For the text-containing cell, return its midpoint in (X, Y) coordinate format. 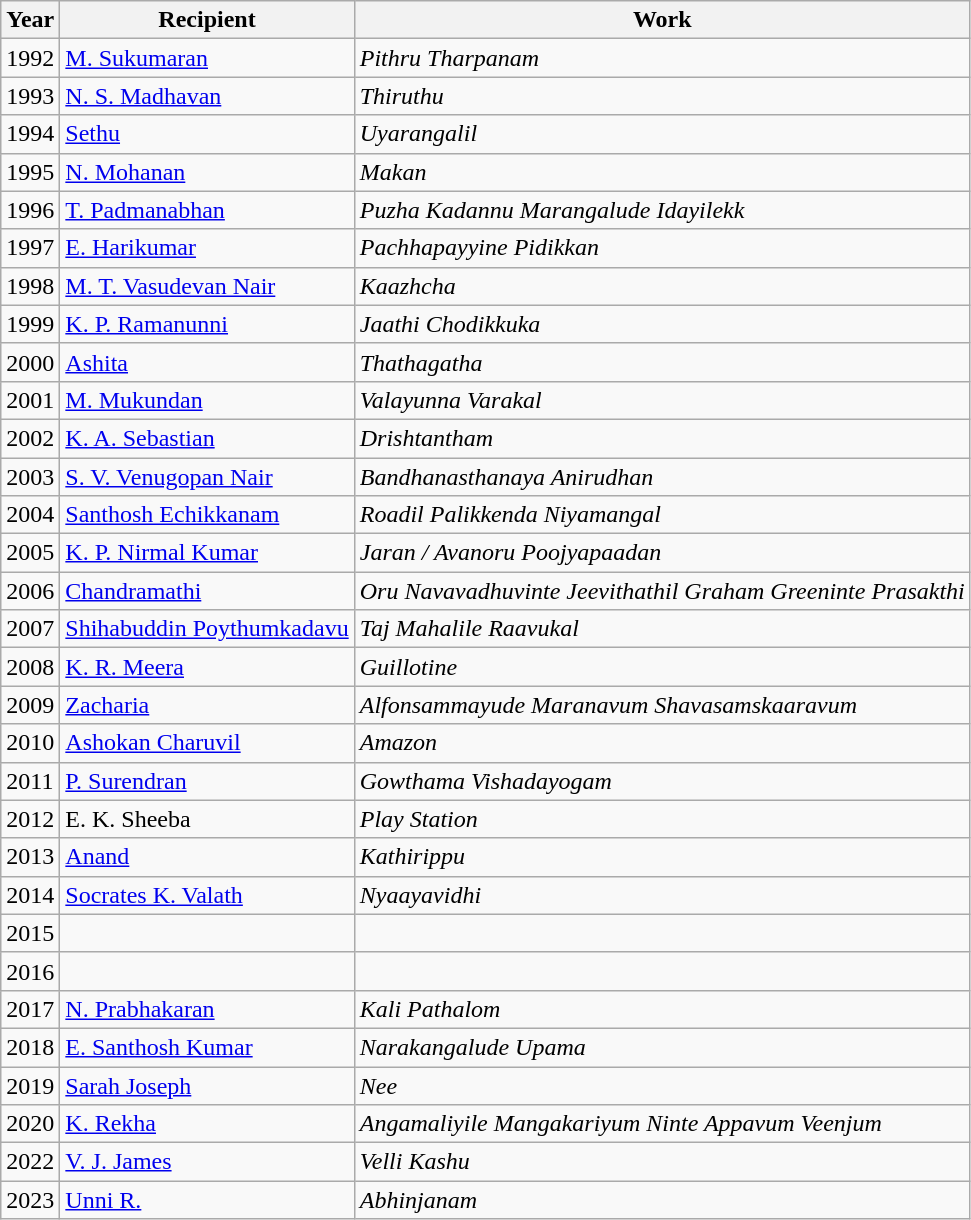
Kaazhcha (662, 286)
K. Rekha (207, 1124)
2006 (30, 591)
2023 (30, 1200)
M. Sukumaran (207, 58)
Anand (207, 857)
Pithru Tharpanam (662, 58)
1995 (30, 172)
Chandramathi (207, 591)
Narakangalude Upama (662, 1047)
Abhinjanam (662, 1200)
Roadil Palikkenda Niyamangal (662, 515)
E. K. Sheeba (207, 819)
K. A. Sebastian (207, 438)
Uyarangalil (662, 134)
Drishtantham (662, 438)
2004 (30, 515)
Recipient (207, 20)
2012 (30, 819)
Oru Navavadhuvinte Jeevithathil Graham Greeninte Prasakthi (662, 591)
N. Prabhakaran (207, 1009)
2009 (30, 705)
T. Padmanabhan (207, 210)
Sarah Joseph (207, 1085)
2002 (30, 438)
M. T. Vasudevan Nair (207, 286)
K. R. Meera (207, 667)
1998 (30, 286)
1994 (30, 134)
1997 (30, 248)
Gowthama Vishadayogam (662, 781)
Puzha Kadannu Marangalude Idayilekk (662, 210)
2020 (30, 1124)
Nee (662, 1085)
2001 (30, 400)
Pachhapayyine Pidikkan (662, 248)
Ashokan Charuvil (207, 743)
1996 (30, 210)
N. Mohanan (207, 172)
Thathagatha (662, 362)
2014 (30, 895)
Kali Pathalom (662, 1009)
Guillotine (662, 667)
Valayunna Varakal (662, 400)
2005 (30, 553)
1992 (30, 58)
E. Santhosh Kumar (207, 1047)
Alfonsammayude Maranavum Shavasamskaaravum (662, 705)
2003 (30, 477)
Makan (662, 172)
Year (30, 20)
Kathirippu (662, 857)
2000 (30, 362)
2010 (30, 743)
Work (662, 20)
Ashita (207, 362)
Santhosh Echikkanam (207, 515)
N. S. Madhavan (207, 96)
2013 (30, 857)
2018 (30, 1047)
E. Harikumar (207, 248)
V. J. James (207, 1162)
M. Mukundan (207, 400)
2008 (30, 667)
1999 (30, 324)
K. P. Ramanunni (207, 324)
2022 (30, 1162)
Amazon (662, 743)
2011 (30, 781)
Taj Mahalile Raavukal (662, 629)
Angamaliyile Mangakariyum Ninte Appavum Veenjum (662, 1124)
P. Surendran (207, 781)
Shihabuddin Poythumkadavu (207, 629)
Bandhanasthanaya Anirudhan (662, 477)
1993 (30, 96)
Play Station (662, 819)
K. P. Nirmal Kumar (207, 553)
Thiruthu (662, 96)
Zacharia (207, 705)
Unni R. (207, 1200)
Jaathi Chodikkuka (662, 324)
Sethu (207, 134)
Velli Kashu (662, 1162)
2019 (30, 1085)
2017 (30, 1009)
2015 (30, 933)
S. V. Venugopan Nair (207, 477)
Socrates K. Valath (207, 895)
Nyaayavidhi (662, 895)
2007 (30, 629)
Jaran / Avanoru Poojyapaadan (662, 553)
2016 (30, 971)
